Search for the cell housing the specified text and yield its [X, Y] center coordinate. 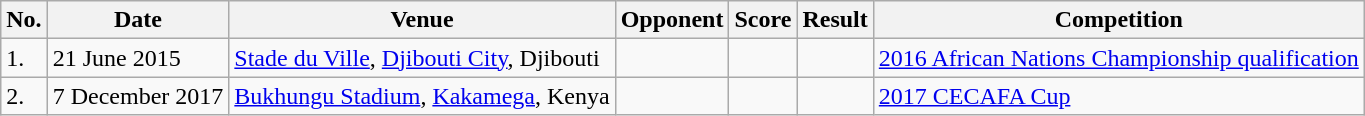
2. [24, 96]
Score [763, 20]
21 June 2015 [138, 58]
Stade du Ville, Djibouti City, Djibouti [422, 58]
7 December 2017 [138, 96]
Venue [422, 20]
1. [24, 58]
Opponent [672, 20]
2017 CECAFA Cup [1118, 96]
Date [138, 20]
Result [835, 20]
2016 African Nations Championship qualification [1118, 58]
No. [24, 20]
Competition [1118, 20]
Bukhungu Stadium, Kakamega, Kenya [422, 96]
